For the text-containing cell, return its midpoint in [X, Y] coordinate format. 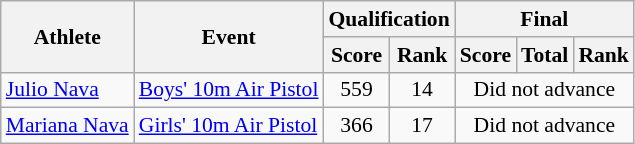
366 [356, 126]
559 [356, 90]
Athlete [68, 36]
Total [544, 55]
Julio Nava [68, 90]
Qualification [388, 19]
Final [544, 19]
Event [229, 36]
Girls' 10m Air Pistol [229, 126]
14 [422, 90]
17 [422, 126]
Mariana Nava [68, 126]
Boys' 10m Air Pistol [229, 90]
